Determine the (X, Y) coordinate at the center of the cell enclosing the given text.  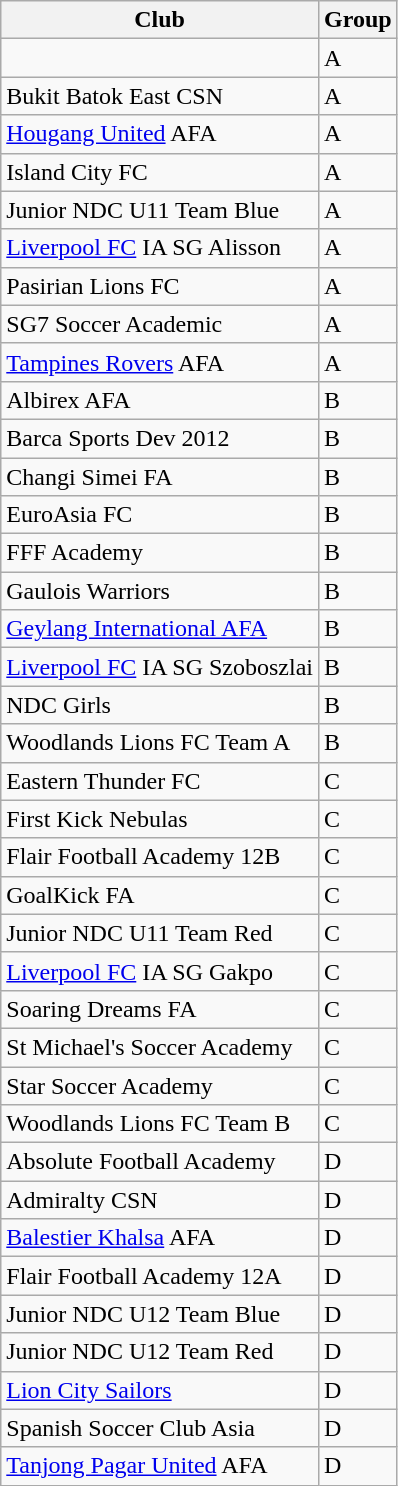
Club (160, 20)
Geylang International AFA (160, 629)
Tampines Rovers AFA (160, 362)
Liverpool FC IA SG Alisson (160, 248)
Flair Football Academy 12B (160, 857)
SG7 Soccer Academic (160, 324)
Albirex AFA (160, 400)
Woodlands Lions FC Team A (160, 743)
Pasirian Lions FC (160, 286)
Hougang United AFA (160, 134)
Group (358, 20)
Gaulois Warriors (160, 591)
Admiralty CSN (160, 1200)
Balestier Khalsa AFA (160, 1238)
Woodlands Lions FC Team B (160, 1124)
Junior NDC U11 Team Red (160, 933)
St Michael's Soccer Academy (160, 1047)
Changi Simei FA (160, 477)
Island City FC (160, 172)
Star Soccer Academy (160, 1085)
Barca Sports Dev 2012 (160, 438)
Junior NDC U11 Team Blue (160, 210)
First Kick Nebulas (160, 819)
NDC Girls (160, 705)
FFF Academy (160, 553)
Flair Football Academy 12A (160, 1276)
Junior NDC U12 Team Blue (160, 1314)
GoalKick FA (160, 895)
Bukit Batok East CSN (160, 96)
Soaring Dreams FA (160, 1009)
Liverpool FC IA SG Szoboszlai (160, 667)
Spanish Soccer Club Asia (160, 1428)
Tanjong Pagar United AFA (160, 1466)
Lion City Sailors (160, 1390)
EuroAsia FC (160, 515)
Junior NDC U12 Team Red (160, 1352)
Eastern Thunder FC (160, 781)
Liverpool FC IA SG Gakpo (160, 971)
Absolute Football Academy (160, 1162)
